Locate the cell with the specified text and output its [x, y] center coordinate. 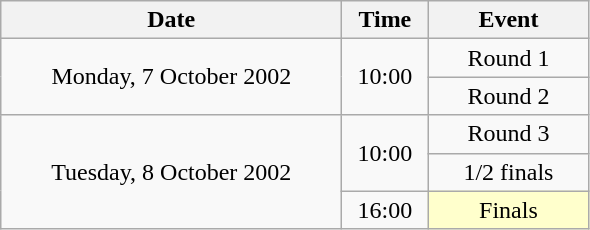
Time [385, 20]
Round 2 [508, 96]
Finals [508, 210]
Monday, 7 October 2002 [172, 77]
Date [172, 20]
Round 3 [508, 134]
16:00 [385, 210]
Round 1 [508, 58]
Tuesday, 8 October 2002 [172, 172]
Event [508, 20]
1/2 finals [508, 172]
